Capture the cell that displays the provided text and extract its (x, y) central coordinate. 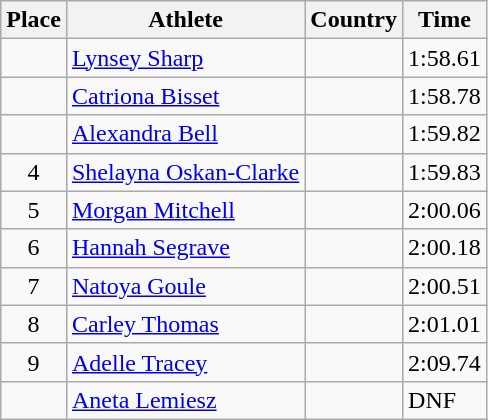
1:59.83 (445, 172)
2:09.74 (445, 362)
Lynsey Sharp (185, 58)
Shelayna Oskan-Clarke (185, 172)
Time (445, 20)
1:59.82 (445, 134)
6 (34, 248)
Athlete (185, 20)
1:58.78 (445, 96)
2:01.01 (445, 324)
Country (354, 20)
8 (34, 324)
Morgan Mitchell (185, 210)
5 (34, 210)
7 (34, 286)
2:00.18 (445, 248)
Alexandra Bell (185, 134)
Carley Thomas (185, 324)
Natoya Goule (185, 286)
1:58.61 (445, 58)
Hannah Segrave (185, 248)
2:00.51 (445, 286)
9 (34, 362)
4 (34, 172)
Adelle Tracey (185, 362)
Place (34, 20)
2:00.06 (445, 210)
Aneta Lemiesz (185, 400)
DNF (445, 400)
Catriona Bisset (185, 96)
